Output the [X, Y] coordinate of the center of the cell containing the given text.  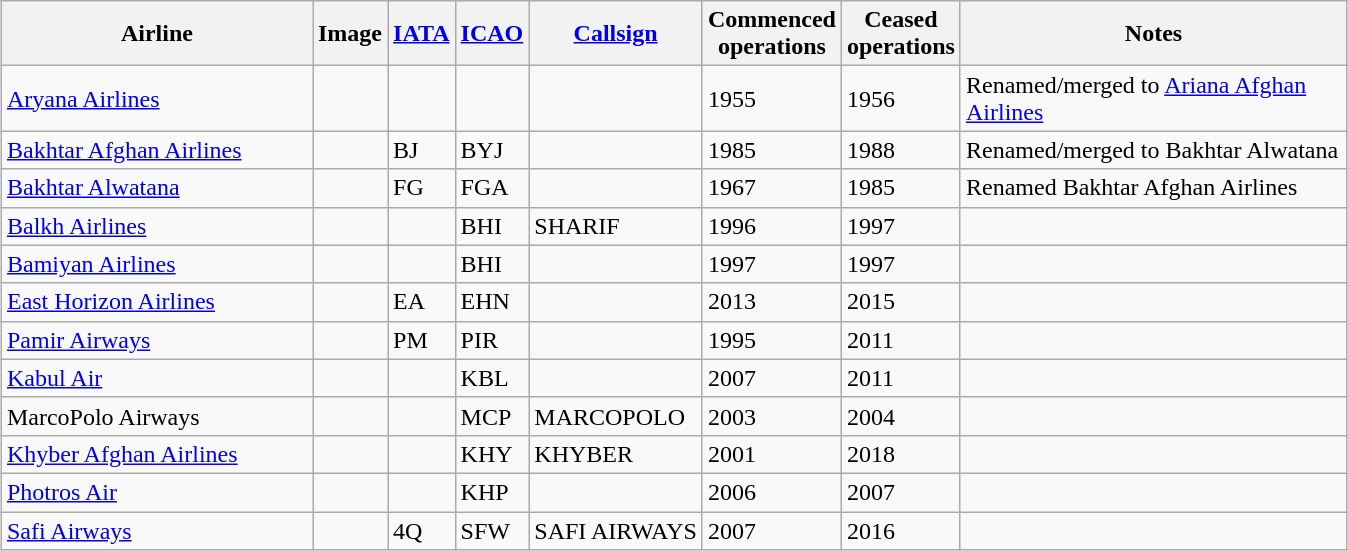
MARCOPOLO [616, 416]
2001 [772, 454]
EA [422, 302]
Bamiyan Airlines [156, 264]
2016 [900, 531]
BYJ [492, 150]
FG [422, 188]
Kabul Air [156, 378]
EHN [492, 302]
1995 [772, 340]
Renamed/merged to Ariana Afghan Airlines [1153, 98]
KBL [492, 378]
Khyber Afghan Airlines [156, 454]
Bakhtar Afghan Airlines [156, 150]
MCP [492, 416]
Callsign [616, 34]
Renamed Bakhtar Afghan Airlines [1153, 188]
Bakhtar Alwatana [156, 188]
2004 [900, 416]
PM [422, 340]
Image [350, 34]
East Horizon Airlines [156, 302]
Photros Air [156, 492]
KHY [492, 454]
1967 [772, 188]
1956 [900, 98]
SHARIF [616, 226]
2018 [900, 454]
1988 [900, 150]
PIR [492, 340]
Notes [1153, 34]
BJ [422, 150]
Renamed/merged to Bakhtar Alwatana [1153, 150]
Aryana Airlines [156, 98]
Safi Airways [156, 531]
FGA [492, 188]
1996 [772, 226]
IATA [422, 34]
Pamir Airways [156, 340]
2006 [772, 492]
SFW [492, 531]
4Q [422, 531]
SAFI AIRWAYS [616, 531]
2003 [772, 416]
MarcoPolo Airways [156, 416]
KHYBER [616, 454]
2013 [772, 302]
KHP [492, 492]
Commencedoperations [772, 34]
Ceasedoperations [900, 34]
Airline [156, 34]
ICAO [492, 34]
1955 [772, 98]
2015 [900, 302]
Balkh Airlines [156, 226]
